Return the [x, y] coordinate for the center point of the cell that contains the specified text.  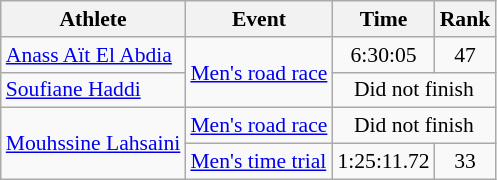
Soufiane Haddi [94, 90]
Men's time trial [258, 162]
Rank [466, 19]
Mouhssine Lahsaini [94, 144]
6:30:05 [383, 55]
47 [466, 55]
Time [383, 19]
Anass Aït El Abdia [94, 55]
Athlete [94, 19]
Event [258, 19]
33 [466, 162]
1:25:11.72 [383, 162]
